For the text-containing cell, return its midpoint in (x, y) coordinate format. 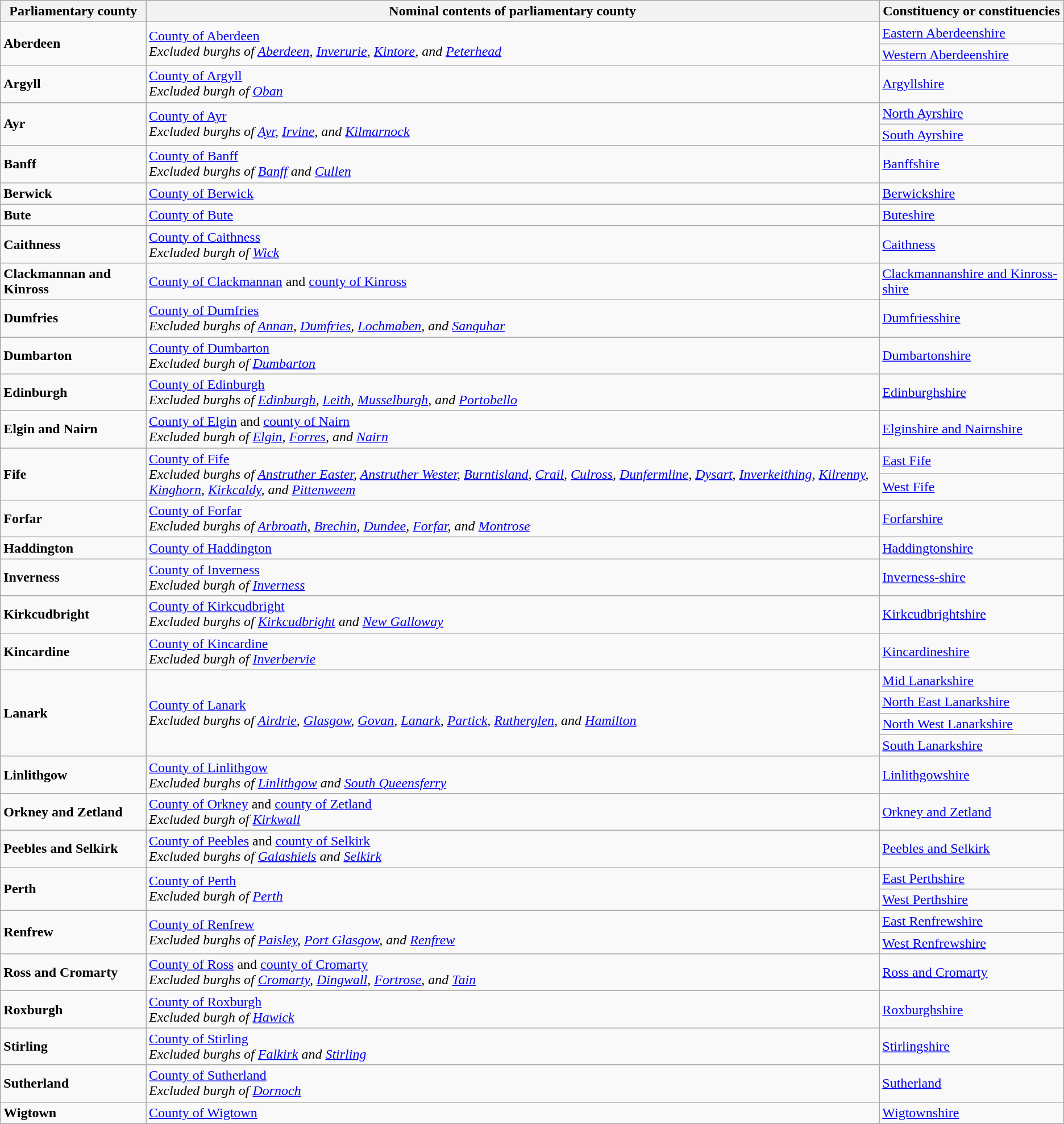
County of Aberdeen Excluded burghs of Aberdeen, Inverurie, Kintore, and Peterhead (512, 44)
North Ayrshire (971, 113)
Kirkcudbright (73, 614)
Linlithgow (73, 774)
Wigtown (73, 1113)
County of Orkney and county of Zetland Excluded burgh of Kirkwall (512, 812)
Roxburghshire (971, 1010)
County of Haddington (512, 548)
South Lanarkshire (971, 745)
Parliamentary county (73, 11)
Banffshire (971, 164)
Kirkcudbrightshire (971, 614)
Dumfriesshire (971, 318)
Wigtownshire (971, 1113)
County of Dumbarton Excluded burgh of Dumbarton (512, 355)
East Fife (971, 461)
Inverness (73, 578)
Mid Lanarkshire (971, 681)
County of Kincardine Excluded burgh of Inverbervie (512, 652)
West Fife (971, 487)
Elginshire and Nairnshire (971, 430)
Forfarshire (971, 519)
Inverness-shire (971, 578)
Banff (73, 164)
County of Caithness Excluded burgh of Wick (512, 244)
County of Banff Excluded burghs of Banff and Cullen (512, 164)
Dumbarton (73, 355)
Stirling (73, 1046)
Edinburghshire (971, 392)
County of Perth Excluded burgh of Perth (512, 889)
East Perthshire (971, 878)
Perth (73, 889)
Renfrew (73, 932)
Argyll (73, 84)
County of Stirling Excluded burghs of Falkirk and Stirling (512, 1046)
County of Lanark Excluded burghs of Airdrie, Glasgow, Govan, Lanark, Partick, Rutherglen, and Hamilton (512, 713)
Berwickshire (971, 193)
County of Argyll Excluded burgh of Oban (512, 84)
Clackmannanshire and Kinross-shire (971, 281)
County of Renfrew Excluded burghs of Paisley, Port Glasgow, and Renfrew (512, 932)
North East Lanarkshire (971, 702)
Nominal contents of parliamentary county (512, 11)
Kincardine (73, 652)
Haddingtonshire (971, 548)
County of Roxburgh Excluded burgh of Hawick (512, 1010)
County of Sutherland Excluded burgh of Dornoch (512, 1084)
County of Wigtown (512, 1113)
West Renfrewshire (971, 943)
County of Bute (512, 215)
Bute (73, 215)
County of Clackmannan and county of Kinross (512, 281)
Roxburgh (73, 1010)
South Ayrshire (971, 135)
Aberdeen (73, 44)
County of Berwick (512, 193)
Edinburgh (73, 392)
Western Aberdeenshire (971, 55)
County of Forfar Excluded burghs of Arbroath, Brechin, Dundee, Forfar, and Montrose (512, 519)
County of Ross and county of Cromarty Excluded burghs of Cromarty, Dingwall, Fortrose, and Tain (512, 972)
Elgin and Nairn (73, 430)
County of Elgin and county of Nairn Excluded burgh of Elgin, Forres, and Nairn (512, 430)
Stirlingshire (971, 1046)
East Renfrewshire (971, 922)
Argyllshire (971, 84)
County of Kirkcudbright Excluded burghs of Kirkcudbright and New Galloway (512, 614)
Forfar (73, 519)
West Perthshire (971, 900)
County of Linlithgow Excluded burghs of Linlithgow and South Queensferry (512, 774)
Linlithgowshire (971, 774)
County of Inverness Excluded burgh of Inverness (512, 578)
Ayr (73, 124)
Berwick (73, 193)
County of Edinburgh Excluded burghs of Edinburgh, Leith, Musselburgh, and Portobello (512, 392)
County of Ayr Excluded burghs of Ayr, Irvine, and Kilmarnock (512, 124)
Fife (73, 474)
Constituency or constituencies (971, 11)
Dumbartonshire (971, 355)
Kincardineshire (971, 652)
County of Peebles and county of Selkirk Excluded burghs of Galashiels and Selkirk (512, 848)
Buteshire (971, 215)
Dumfries (73, 318)
County of Dumfries Excluded burghs of Annan, Dumfries, Lochmaben, and Sanquhar (512, 318)
Haddington (73, 548)
Clackmannan and Kinross (73, 281)
North West Lanarkshire (971, 724)
Eastern Aberdeenshire (971, 33)
Lanark (73, 713)
